Find where the given text appears and provide that cell's center as [X, Y] coordinate. 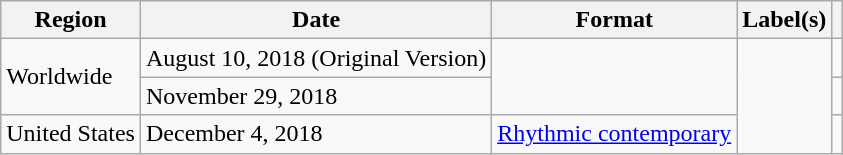
Region [71, 20]
United States [71, 134]
Format [614, 20]
August 10, 2018 (Original Version) [316, 58]
Rhythmic contemporary [614, 134]
November 29, 2018 [316, 96]
Date [316, 20]
December 4, 2018 [316, 134]
Worldwide [71, 77]
Label(s) [784, 20]
